Find where the given text appears and provide that cell's center as [X, Y] coordinate. 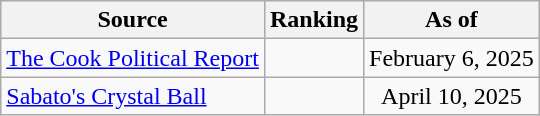
The Cook Political Report [133, 58]
As of [452, 20]
April 10, 2025 [452, 96]
Sabato's Crystal Ball [133, 96]
Source [133, 20]
February 6, 2025 [452, 58]
Ranking [314, 20]
